Capture the cell that displays the provided text and extract its (x, y) central coordinate. 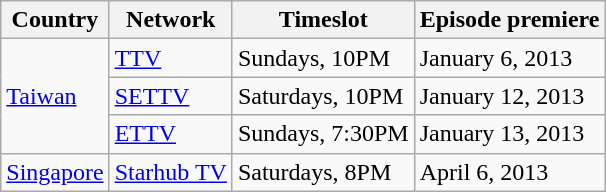
Network (170, 20)
Starhub TV (170, 172)
TTV (170, 58)
SETTV (170, 96)
January 6, 2013 (510, 58)
Timeslot (323, 20)
January 13, 2013 (510, 134)
ETTV (170, 134)
Singapore (55, 172)
Episode premiere (510, 20)
Sundays, 10PM (323, 58)
April 6, 2013 (510, 172)
Taiwan (55, 96)
Sundays, 7:30PM (323, 134)
Saturdays, 8PM (323, 172)
January 12, 2013 (510, 96)
Saturdays, 10PM (323, 96)
Country (55, 20)
